For the text-containing cell, return its midpoint in [X, Y] coordinate format. 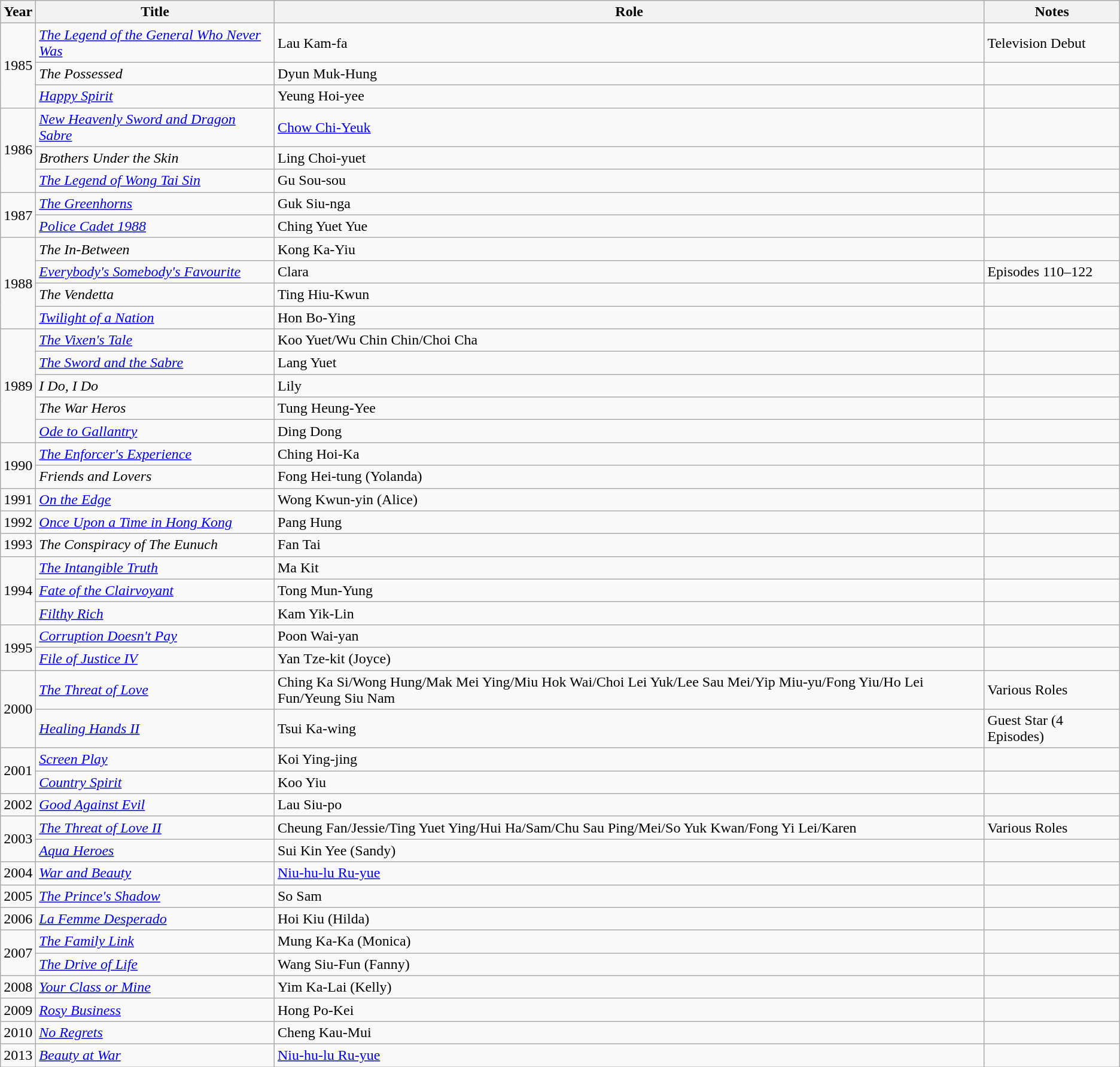
Ding Dong [629, 431]
War and Beauty [156, 873]
On the Edge [156, 499]
2009 [18, 1010]
1993 [18, 545]
Yeung Hoi-yee [629, 96]
New Heavenly Sword and Dragon Sabre [156, 127]
1987 [18, 215]
Once Upon a Time in Hong Kong [156, 522]
Koi Ying-jing [629, 760]
1985 [18, 66]
Yim Ka-Lai (Kelly) [629, 987]
Koo Yiu [629, 782]
Gu Sou-sou [629, 181]
The Legend of the General Who Never Was [156, 43]
Everybody's Somebody's Favourite [156, 272]
1995 [18, 647]
Hon Bo-Ying [629, 318]
2013 [18, 1055]
Hoi Kiu (Hilda) [629, 919]
The Conspiracy of The Eunuch [156, 545]
Aqua Heroes [156, 850]
Hong Po-Kei [629, 1010]
Wong Kwun-yin (Alice) [629, 499]
Tung Heung-Yee [629, 408]
Role [629, 12]
2008 [18, 987]
Clara [629, 272]
2007 [18, 953]
Lau Kam-fa [629, 43]
Fate of the Clairvoyant [156, 590]
Ching Hoi-Ka [629, 454]
Ching Ka Si/Wong Hung/Mak Mei Ying/Miu Hok Wai/Choi Lei Yuk/Lee Sau Mei/Yip Miu-yu/Fong Yiu/Ho Lei Fun/Yeung Siu Nam [629, 689]
The War Heros [156, 408]
The Possessed [156, 74]
2002 [18, 805]
The Intangible Truth [156, 568]
Ling Choi-yuet [629, 158]
No Regrets [156, 1032]
Cheung Fan/Jessie/Ting Yuet Ying/Hui Ha/Sam/Chu Sau Ping/Mei/So Yuk Kwan/Fong Yi Lei/Karen [629, 828]
So Sam [629, 896]
Chow Chi-Yeuk [629, 127]
Beauty at War [156, 1055]
Tong Mun-Yung [629, 590]
1986 [18, 150]
Fan Tai [629, 545]
Title [156, 12]
2003 [18, 839]
Lau Siu-po [629, 805]
Twilight of a Nation [156, 318]
Your Class or Mine [156, 987]
The Sword and the Sabre [156, 363]
Rosy Business [156, 1010]
File of Justice IV [156, 659]
Ma Kit [629, 568]
Brothers Under the Skin [156, 158]
1991 [18, 499]
1994 [18, 590]
Police Cadet 1988 [156, 226]
Yan Tze-kit (Joyce) [629, 659]
Kong Ka-Yiu [629, 249]
1988 [18, 283]
Corruption Doesn't Pay [156, 636]
Notes [1052, 12]
Lily [629, 386]
The Drive of Life [156, 964]
2004 [18, 873]
Friends and Lovers [156, 477]
The Prince's Shadow [156, 896]
Sui Kin Yee (Sandy) [629, 850]
1989 [18, 386]
The Threat of Love [156, 689]
The Threat of Love II [156, 828]
Koo Yuet/Wu Chin Chin/Choi Cha [629, 340]
Guest Star (4 Episodes) [1052, 728]
Ching Yuet Yue [629, 226]
Mung Ka-Ka (Monica) [629, 941]
Healing Hands II [156, 728]
Guk Siu-nga [629, 203]
Pang Hung [629, 522]
2005 [18, 896]
Dyun Muk-Hung [629, 74]
Fong Hei-tung (Yolanda) [629, 477]
Lang Yuet [629, 363]
2006 [18, 919]
Screen Play [156, 760]
The Greenhorns [156, 203]
Cheng Kau-Mui [629, 1032]
2000 [18, 709]
Episodes 110–122 [1052, 272]
La Femme Desperado [156, 919]
1990 [18, 465]
The Enforcer's Experience [156, 454]
The Vixen's Tale [156, 340]
Wang Siu-Fun (Fanny) [629, 964]
Good Against Evil [156, 805]
I Do, I Do [156, 386]
2010 [18, 1032]
Happy Spirit [156, 96]
Kam Yik-Lin [629, 613]
The Vendetta [156, 294]
The Legend of Wong Tai Sin [156, 181]
The Family Link [156, 941]
Ting Hiu-Kwun [629, 294]
Year [18, 12]
1992 [18, 522]
Filthy Rich [156, 613]
Television Debut [1052, 43]
Poon Wai-yan [629, 636]
Country Spirit [156, 782]
Ode to Gallantry [156, 431]
2001 [18, 771]
Tsui Ka-wing [629, 728]
The In-Between [156, 249]
